Pinpoint the cell where the given text exists, returning its (X, Y) midpoint coordinate. 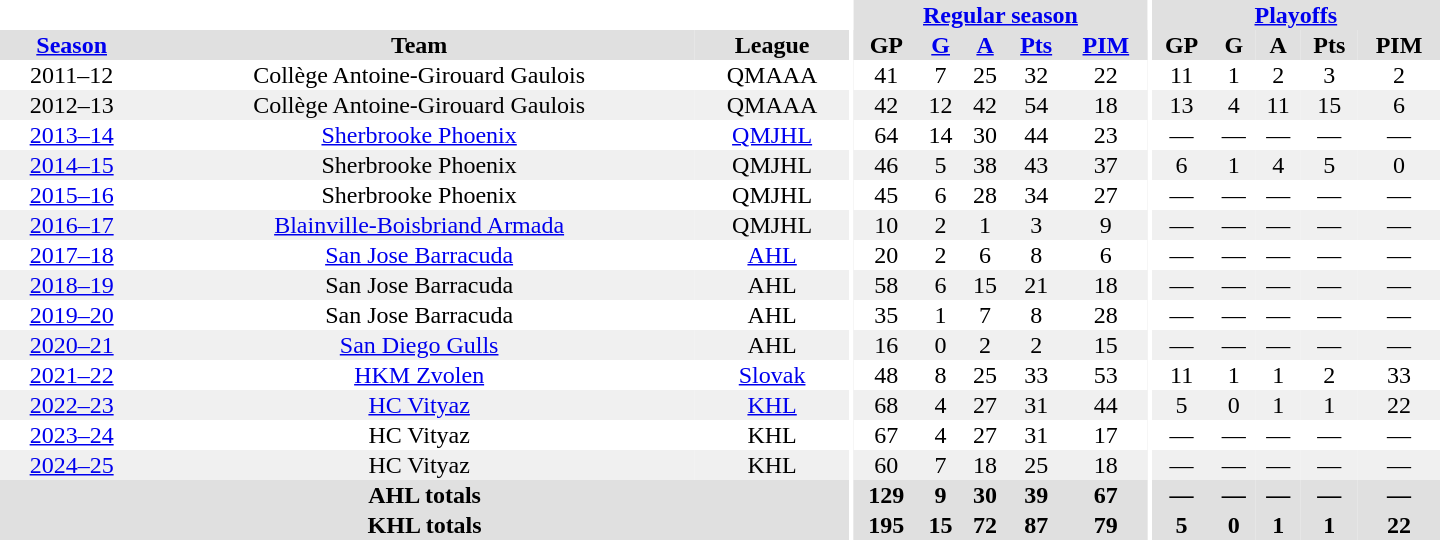
35 (886, 315)
72 (985, 525)
46 (886, 165)
Slovak (772, 375)
58 (886, 285)
2015–16 (72, 195)
45 (886, 195)
2023–24 (72, 435)
2012–13 (72, 105)
HKM Zvolen (419, 375)
37 (1106, 165)
38 (985, 165)
2018–19 (72, 285)
43 (1036, 165)
60 (886, 465)
20 (886, 255)
Blainville-Boisbriand Armada (419, 225)
16 (886, 345)
San Diego Gulls (419, 345)
64 (886, 135)
68 (886, 405)
2024–25 (72, 465)
2022–23 (72, 405)
87 (1036, 525)
39 (1036, 495)
48 (886, 375)
Season (72, 45)
AHL totals (424, 495)
2019–20 (72, 315)
14 (940, 135)
2020–21 (72, 345)
32 (1036, 75)
79 (1106, 525)
KHL totals (424, 525)
10 (886, 225)
2014–15 (72, 165)
Playoffs (1296, 15)
129 (886, 495)
2017–18 (72, 255)
195 (886, 525)
23 (1106, 135)
2016–17 (72, 225)
2021–22 (72, 375)
41 (886, 75)
34 (1036, 195)
21 (1036, 285)
53 (1106, 375)
12 (940, 105)
Team (419, 45)
League (772, 45)
54 (1036, 105)
17 (1106, 435)
2013–14 (72, 135)
2011–12 (72, 75)
13 (1182, 105)
Regular season (1000, 15)
